Output the (X, Y) coordinate of the center of the cell containing the given text.  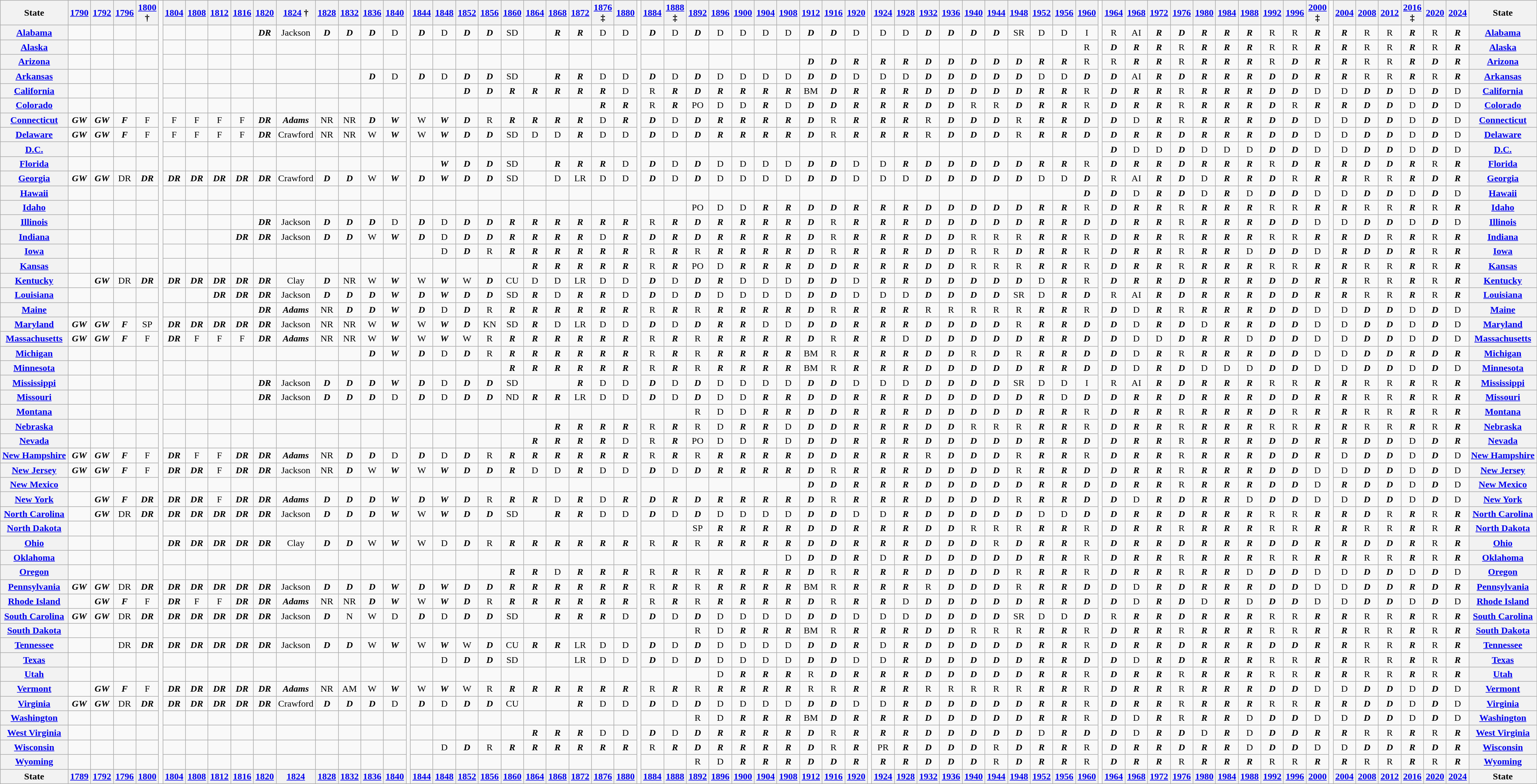
ND (512, 397)
2016 ‡ (1412, 13)
N (350, 616)
PR (883, 747)
1789 (79, 776)
1888 (675, 776)
1790 (79, 13)
2016 (1412, 776)
1800 (147, 776)
KN (490, 324)
1824 † (296, 13)
1800 † (147, 13)
1876 (603, 776)
1824 (296, 776)
2000 ‡ (1317, 13)
1876 ‡ (603, 13)
2000 (1317, 776)
AM (350, 689)
1888 ‡ (675, 13)
